Return [x, y] of the center of cell containing provided text 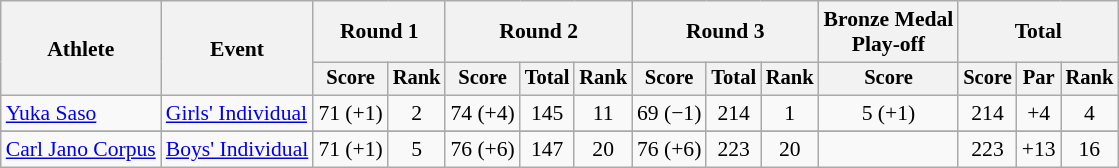
Bronze Medal Play-off [889, 32]
147 [548, 150]
Event [238, 48]
Boys' Individual [238, 150]
Round 1 [379, 32]
5 (+1) [889, 114]
Yuka Saso [81, 114]
69 (−1) [669, 114]
Round 3 [726, 32]
Athlete [81, 48]
16 [1090, 150]
4 [1090, 114]
11 [603, 114]
74 (+4) [482, 114]
Girls' Individual [238, 114]
2 [417, 114]
+13 [1039, 150]
1 [790, 114]
+4 [1039, 114]
145 [548, 114]
5 [417, 150]
Carl Jano Corpus [81, 150]
Par [1039, 79]
Round 2 [538, 32]
